Detect which cell encompasses the target text, then output its (x, y) center coordinate. 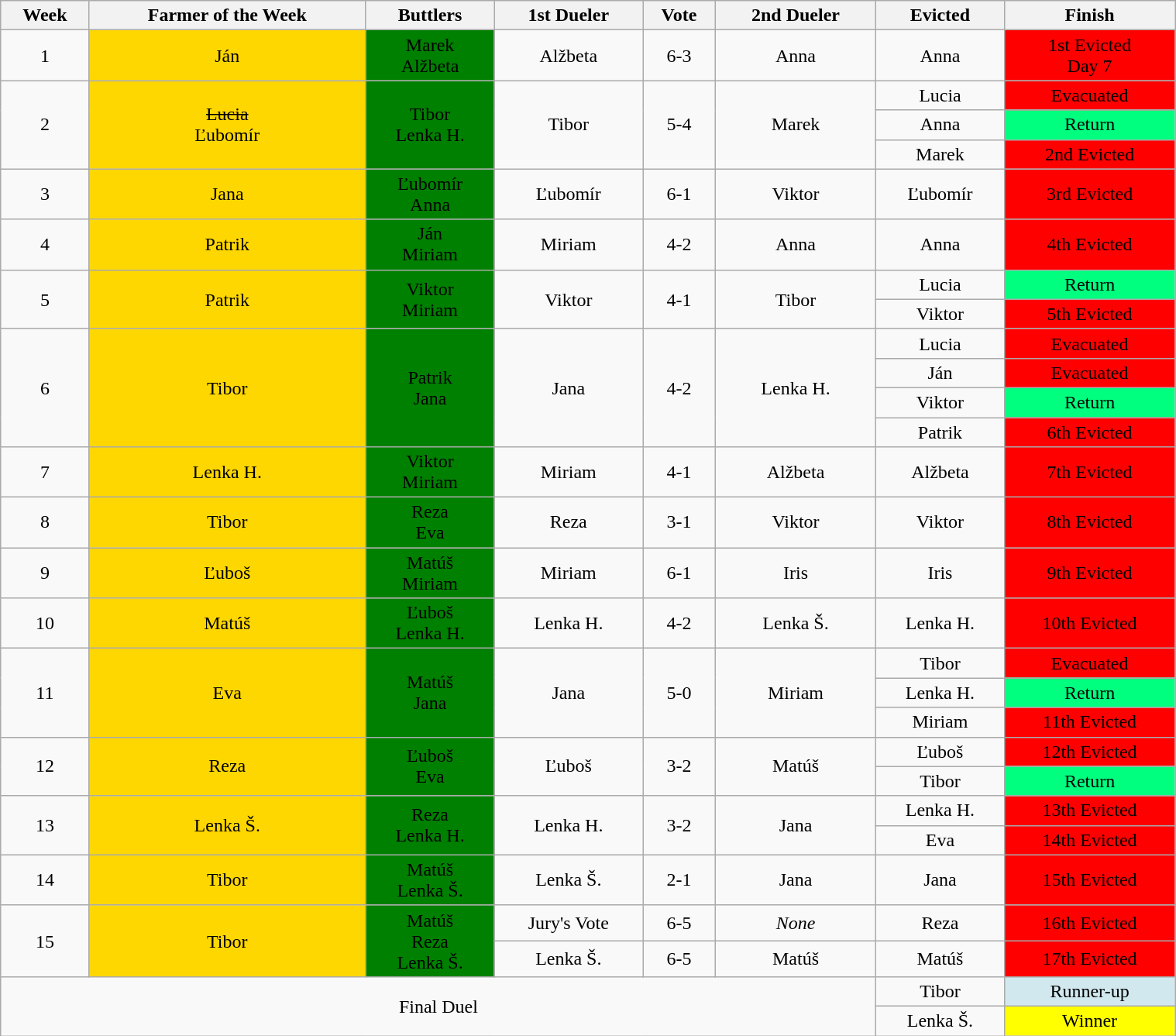
LuciaĽubomír (227, 125)
ĽubomírAnna (430, 194)
TiborLenka H. (430, 125)
9 (45, 573)
14 (45, 880)
7 (45, 473)
Winner (1089, 1021)
RezaEva (430, 522)
Farmer of the Week (227, 15)
2 (45, 125)
15 (45, 941)
MatúšMiriam (430, 573)
4 (45, 245)
8 (45, 522)
4th Evicted (1089, 245)
10th Evicted (1089, 623)
Finish (1089, 15)
16th Evicted (1089, 923)
None (796, 923)
ĽubošLenka H. (430, 623)
1st Dueler (569, 15)
3rd Evicted (1089, 194)
12th Evicted (1089, 752)
Vote (679, 15)
Evicted (940, 15)
6th Evicted (1089, 432)
9th Evicted (1089, 573)
2nd Dueler (796, 15)
JánMiriam (430, 245)
MatúšRezaLenka Š. (430, 941)
3-1 (679, 522)
Week (45, 15)
MatúšLenka Š. (430, 880)
1st EvictedDay 7 (1089, 56)
7th Evicted (1089, 473)
5th Evicted (1089, 314)
11 (45, 693)
13 (45, 825)
11th Evicted (1089, 722)
RezaLenka H. (430, 825)
5-4 (679, 125)
Runner-up (1089, 991)
13th Evicted (1089, 811)
17th Evicted (1089, 959)
2-1 (679, 880)
ĽubošEva (430, 766)
12 (45, 766)
6-3 (679, 56)
3 (45, 194)
14th Evicted (1089, 840)
MatúšJana (430, 693)
8th Evicted (1089, 522)
PatrikJana (430, 387)
2nd Evicted (1089, 154)
1 (45, 56)
Jury's Vote (569, 923)
5 (45, 299)
6 (45, 387)
Final Duel (438, 1006)
Buttlers (430, 15)
10 (45, 623)
15th Evicted (1089, 880)
5-0 (679, 693)
MarekAlžbeta (430, 56)
